From the cell containing the given text, extract its center point as (X, Y) coordinate. 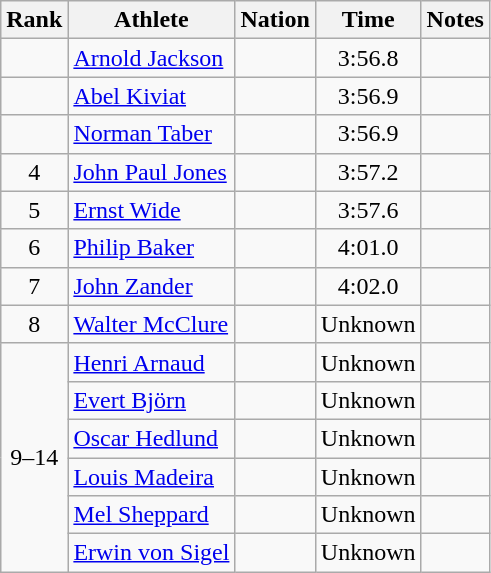
8 (34, 324)
Walter McClure (152, 324)
6 (34, 248)
Louis Madeira (152, 477)
Oscar Hedlund (152, 438)
Erwin von Sigel (152, 553)
7 (34, 286)
Evert Björn (152, 400)
Rank (34, 20)
John Paul Jones (152, 172)
Henri Arnaud (152, 362)
3:57.6 (368, 210)
4:01.0 (368, 248)
Arnold Jackson (152, 58)
Nation (275, 20)
4:02.0 (368, 286)
Time (368, 20)
3:56.8 (368, 58)
5 (34, 210)
Norman Taber (152, 134)
4 (34, 172)
Notes (455, 20)
3:57.2 (368, 172)
Abel Kiviat (152, 96)
Mel Sheppard (152, 515)
John Zander (152, 286)
Athlete (152, 20)
Philip Baker (152, 248)
9–14 (34, 457)
Ernst Wide (152, 210)
